Provide the (X, Y) coordinate of the cell's center where the given text is located.  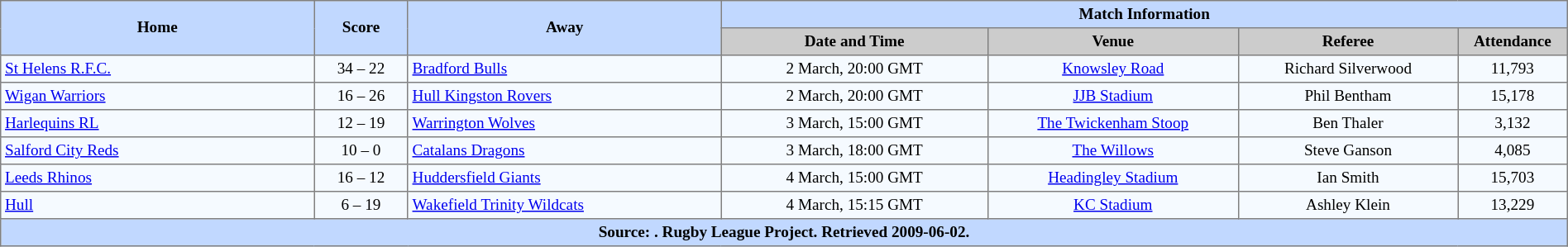
Venue (1113, 41)
4 March, 15:00 GMT (854, 178)
13,229 (1513, 205)
Steve Ganson (1348, 150)
Harlequins RL (157, 124)
34 – 22 (361, 69)
Hull (157, 205)
3,132 (1513, 124)
St Helens R.F.C. (157, 69)
3 March, 15:00 GMT (854, 124)
Attendance (1513, 41)
Warrington Wolves (564, 124)
Match Information (1145, 15)
Salford City Reds (157, 150)
Away (564, 28)
Catalans Dragons (564, 150)
Score (361, 28)
Source: . Rugby League Project. Retrieved 2009-06-02. (784, 233)
The Twickenham Stoop (1113, 124)
Date and Time (854, 41)
16 – 12 (361, 178)
Referee (1348, 41)
6 – 19 (361, 205)
Hull Kingston Rovers (564, 96)
4,085 (1513, 150)
Wakefield Trinity Wildcats (564, 205)
Home (157, 28)
Ben Thaler (1348, 124)
JJB Stadium (1113, 96)
12 – 19 (361, 124)
15,178 (1513, 96)
Headingley Stadium (1113, 178)
15,703 (1513, 178)
KC Stadium (1113, 205)
Huddersfield Giants (564, 178)
Ian Smith (1348, 178)
3 March, 18:00 GMT (854, 150)
11,793 (1513, 69)
Leeds Rhinos (157, 178)
The Willows (1113, 150)
Bradford Bulls (564, 69)
16 – 26 (361, 96)
4 March, 15:15 GMT (854, 205)
Richard Silverwood (1348, 69)
10 – 0 (361, 150)
Phil Bentham (1348, 96)
Knowsley Road (1113, 69)
Ashley Klein (1348, 205)
Wigan Warriors (157, 96)
